Detect which cell encompasses the target text, then output its [x, y] center coordinate. 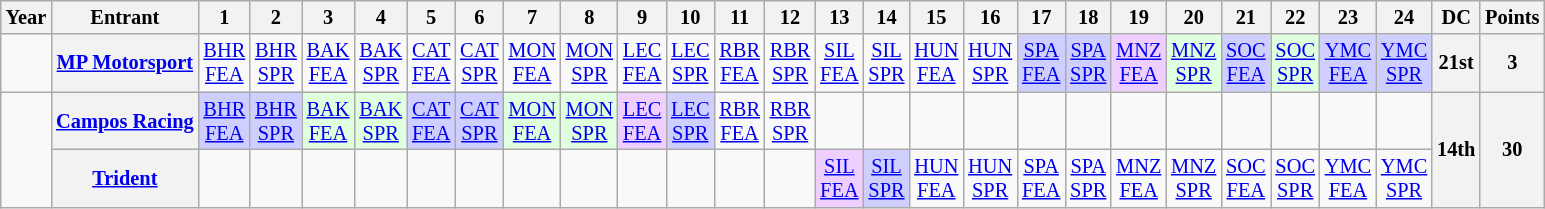
16 [990, 17]
18 [1088, 17]
24 [1404, 17]
15 [936, 17]
9 [642, 17]
14 [886, 17]
8 [590, 17]
21st [1456, 63]
Campos Racing [124, 121]
Points [1512, 17]
1 [224, 17]
21 [1246, 17]
DC [1456, 17]
Trident [124, 178]
11 [739, 17]
Entrant [124, 17]
30 [1512, 150]
7 [532, 17]
20 [1194, 17]
5 [431, 17]
Year [26, 17]
2 [276, 17]
17 [1041, 17]
MP Motorsport [124, 63]
14th [1456, 150]
19 [1138, 17]
13 [839, 17]
22 [1294, 17]
6 [479, 17]
12 [790, 17]
10 [690, 17]
4 [380, 17]
23 [1348, 17]
